Pinpoint the cell where the given text exists, returning its [x, y] midpoint coordinate. 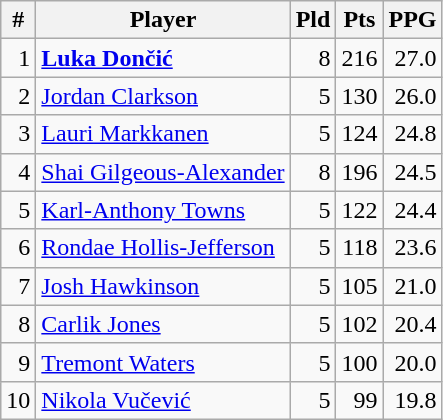
Karl-Anthony Towns [163, 210]
10 [18, 400]
105 [360, 286]
Player [163, 20]
124 [360, 134]
20.0 [412, 362]
Shai Gilgeous-Alexander [163, 172]
19.8 [412, 400]
122 [360, 210]
# [18, 20]
Tremont Waters [163, 362]
Lauri Markkanen [163, 134]
24.8 [412, 134]
3 [18, 134]
20.4 [412, 324]
24.4 [412, 210]
118 [360, 248]
Jordan Clarkson [163, 96]
100 [360, 362]
Pts [360, 20]
2 [18, 96]
Pld [313, 20]
196 [360, 172]
216 [360, 58]
9 [18, 362]
Josh Hawkinson [163, 286]
99 [360, 400]
1 [18, 58]
Nikola Vučević [163, 400]
130 [360, 96]
26.0 [412, 96]
Rondae Hollis-Jefferson [163, 248]
Carlik Jones [163, 324]
Luka Dončić [163, 58]
4 [18, 172]
23.6 [412, 248]
7 [18, 286]
21.0 [412, 286]
24.5 [412, 172]
6 [18, 248]
27.0 [412, 58]
102 [360, 324]
PPG [412, 20]
